From the cell containing the given text, extract its center point as (x, y) coordinate. 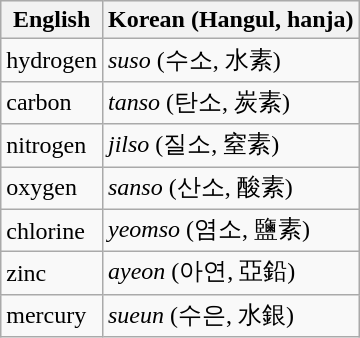
mercury (52, 316)
suso (수소, 水素) (230, 60)
tanso (탄소, 炭素) (230, 102)
ayeon (아연, 亞鉛) (230, 274)
hydrogen (52, 60)
English (52, 20)
yeomso (염소, 鹽素) (230, 230)
sanso (산소, 酸素) (230, 188)
oxygen (52, 188)
nitrogen (52, 146)
Korean (Hangul, hanja) (230, 20)
chlorine (52, 230)
carbon (52, 102)
sueun (수은, 水銀) (230, 316)
zinc (52, 274)
jilso (질소, 窒素) (230, 146)
